Scan for the cell matching the given text and deliver its [x, y] coordinate at center. 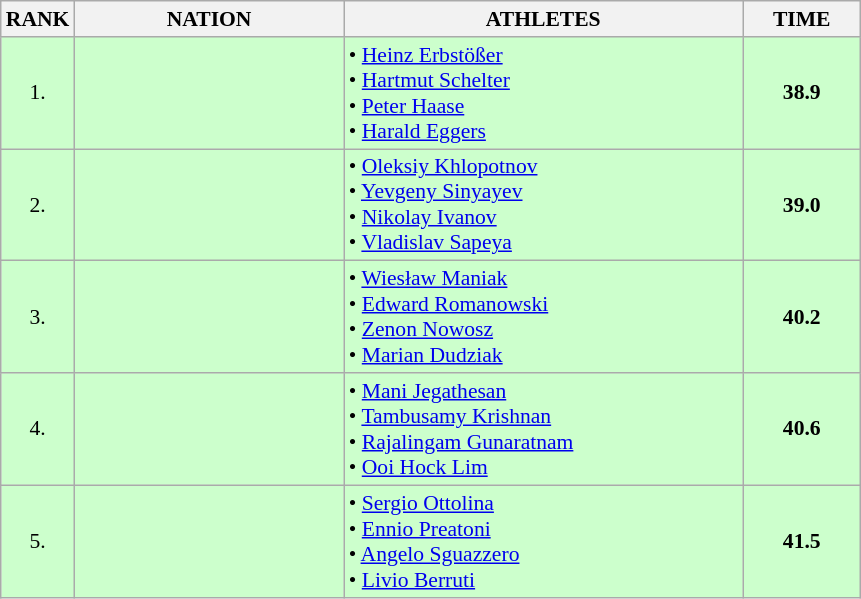
1. [38, 93]
38.9 [802, 93]
4. [38, 429]
TIME [802, 19]
5. [38, 541]
41.5 [802, 541]
40.6 [802, 429]
ATHLETES [544, 19]
40.2 [802, 317]
RANK [38, 19]
3. [38, 317]
• Wiesław Maniak• Edward Romanowski• Zenon Nowosz• Marian Dudziak [544, 317]
• Heinz Erbstößer• Hartmut Schelter• Peter Haase• Harald Eggers [544, 93]
NATION [208, 19]
• Sergio Ottolina• Ennio Preatoni• Angelo Sguazzero• Livio Berruti [544, 541]
2. [38, 205]
39.0 [802, 205]
• Oleksiy Khlopotnov• Yevgeny Sinyayev• Nikolay Ivanov• Vladislav Sapeya [544, 205]
• Mani Jegathesan• Tambusamy Krishnan• Rajalingam Gunaratnam• Ooi Hock Lim [544, 429]
